Locate the cell with the specified text and output its (x, y) center coordinate. 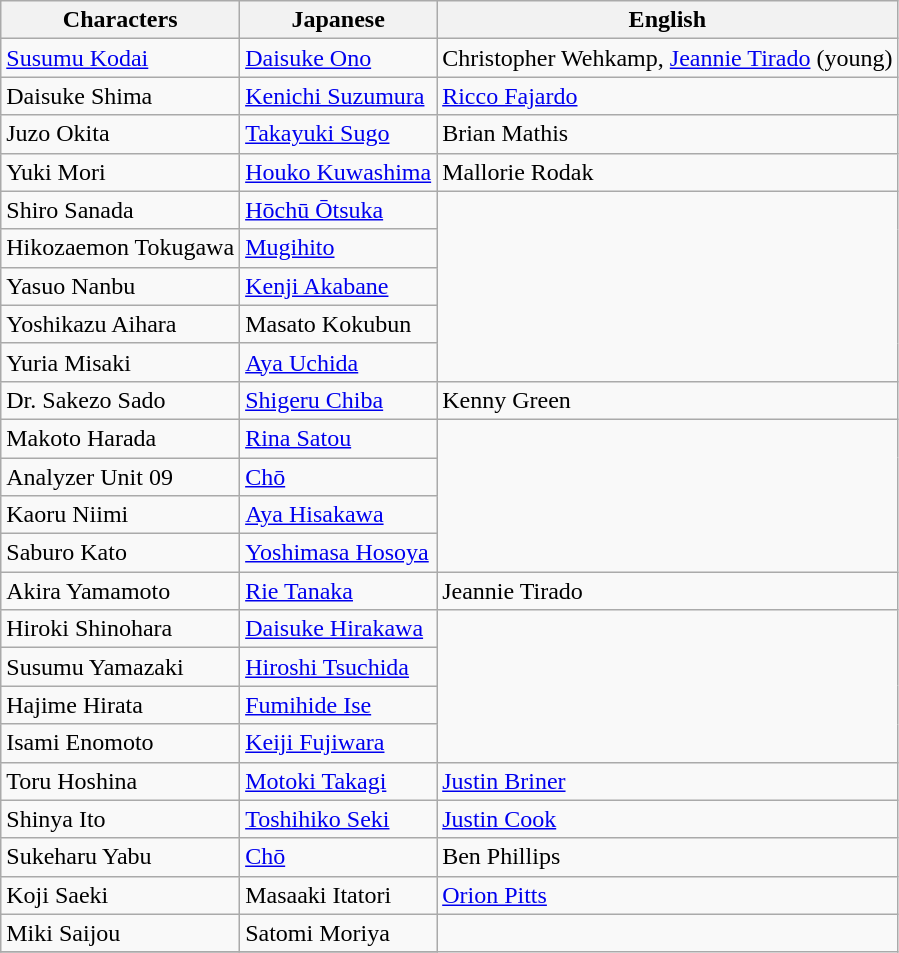
English (668, 20)
Rina Satou (338, 438)
Ricco Fajardo (668, 96)
Miki Saijou (120, 933)
Japanese (338, 20)
Shigeru Chiba (338, 400)
Toshihiko Seki (338, 819)
Jeannie Tirado (668, 591)
Hōchū Ōtsuka (338, 210)
Analyzer Unit 09 (120, 477)
Hiroshi Tsuchida (338, 667)
Yuria Misaki (120, 362)
Daisuke Shima (120, 96)
Justin Briner (668, 781)
Kenichi Suzumura (338, 96)
Yoshimasa Hosoya (338, 553)
Justin Cook (668, 819)
Kenji Akabane (338, 286)
Hiroki Shinohara (120, 629)
Toru Hoshina (120, 781)
Dr. Sakezo Sado (120, 400)
Sukeharu Yabu (120, 857)
Fumihide Ise (338, 705)
Yasuo Nanbu (120, 286)
Koji Saeki (120, 895)
Shinya Ito (120, 819)
Takayuki Sugo (338, 134)
Juzo Okita (120, 134)
Daisuke Hirakawa (338, 629)
Hikozaemon Tokugawa (120, 248)
Mallorie Rodak (668, 172)
Saburo Kato (120, 553)
Yoshikazu Aihara (120, 324)
Kenny Green (668, 400)
Brian Mathis (668, 134)
Ben Phillips (668, 857)
Mugihito (338, 248)
Yuki Mori (120, 172)
Susumu Kodai (120, 58)
Satomi Moriya (338, 933)
Characters (120, 20)
Keiji Fujiwara (338, 743)
Kaoru Niimi (120, 515)
Isami Enomoto (120, 743)
Daisuke Ono (338, 58)
Aya Hisakawa (338, 515)
Susumu Yamazaki (120, 667)
Motoki Takagi (338, 781)
Makoto Harada (120, 438)
Masaaki Itatori (338, 895)
Akira Yamamoto (120, 591)
Hajime Hirata (120, 705)
Houko Kuwashima (338, 172)
Aya Uchida (338, 362)
Rie Tanaka (338, 591)
Christopher Wehkamp, Jeannie Tirado (young) (668, 58)
Orion Pitts (668, 895)
Masato Kokubun (338, 324)
Shiro Sanada (120, 210)
